Pinpoint the cell where the given text exists, returning its (X, Y) midpoint coordinate. 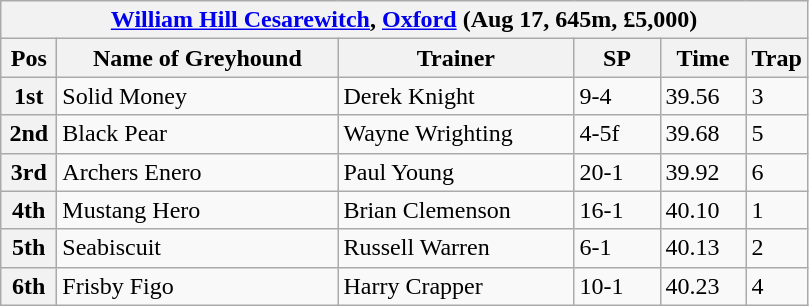
Mustang Hero (198, 210)
39.56 (703, 96)
William Hill Cesarewitch, Oxford (Aug 17, 645m, £5,000) (404, 20)
Brian Clemenson (456, 210)
3rd (29, 172)
Harry Crapper (456, 286)
SP (617, 58)
Trap (776, 58)
Seabiscuit (198, 248)
10-1 (617, 286)
39.92 (703, 172)
4-5f (617, 134)
Archers Enero (198, 172)
6 (776, 172)
Name of Greyhound (198, 58)
6-1 (617, 248)
Frisby Figo (198, 286)
40.23 (703, 286)
9-4 (617, 96)
1st (29, 96)
3 (776, 96)
Wayne Wrighting (456, 134)
Time (703, 58)
40.13 (703, 248)
Black Pear (198, 134)
4 (776, 286)
5 (776, 134)
40.10 (703, 210)
Trainer (456, 58)
2 (776, 248)
39.68 (703, 134)
4th (29, 210)
Pos (29, 58)
6th (29, 286)
Solid Money (198, 96)
Paul Young (456, 172)
Russell Warren (456, 248)
5th (29, 248)
2nd (29, 134)
20-1 (617, 172)
1 (776, 210)
16-1 (617, 210)
Derek Knight (456, 96)
